Return the [x, y] coordinate for the center point of the cell that contains the specified text.  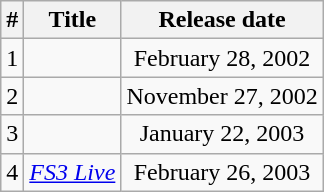
February 28, 2002 [222, 58]
1 [12, 58]
2 [12, 96]
Title [72, 20]
3 [12, 134]
4 [12, 172]
FS3 Live [72, 172]
January 22, 2003 [222, 134]
November 27, 2002 [222, 96]
February 26, 2003 [222, 172]
# [12, 20]
Release date [222, 20]
